Extract the [X, Y] coordinate from the center of the cell holding the provided text.  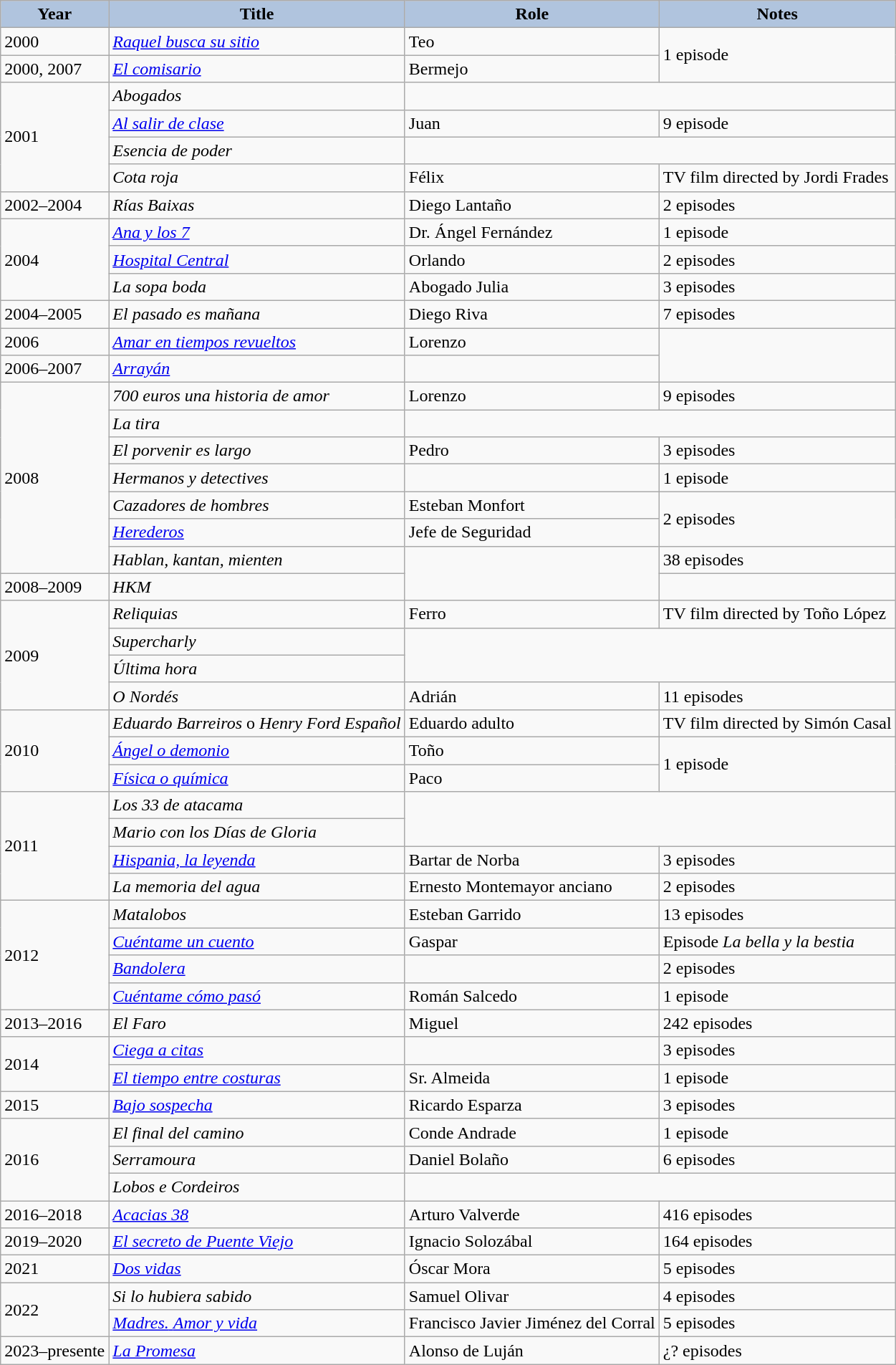
Ferro [531, 614]
Role [531, 14]
¿? episodes [777, 1351]
Abogado Julia [531, 287]
Madres. Amor y vida [257, 1323]
La tira [257, 423]
Si lo hubiera sabido [257, 1296]
Dr. Ángel Fernández [531, 232]
Adrián [531, 696]
Episode La bella y la bestia [777, 942]
Supercharly [257, 641]
TV film directed by Simón Casal [777, 723]
Eduardo adulto [531, 723]
Física o química [257, 777]
La memoria del agua [257, 887]
Miguel [531, 1023]
2011 [54, 846]
Hispania, la leyenda [257, 860]
Samuel Olivar [531, 1296]
Jefe de Seguridad [531, 532]
Sr. Almeida [531, 1078]
Orlando [531, 259]
Lobos e Cordeiros [257, 1187]
Abogados [257, 96]
Matalobos [257, 914]
2016 [54, 1159]
2022 [54, 1310]
El final del camino [257, 1132]
416 episodes [777, 1215]
Dos vidas [257, 1269]
2016–2018 [54, 1215]
El secreto de Puente Viejo [257, 1242]
2004 [54, 259]
Year [54, 14]
4 episodes [777, 1296]
2023–presente [54, 1351]
Conde Andrade [531, 1132]
Última hora [257, 669]
Esteban Garrido [531, 914]
TV film directed by Toño López [777, 614]
2002–2004 [54, 205]
La sopa boda [257, 287]
Reliquias [257, 614]
Félix [531, 178]
Amar en tiempos revueltos [257, 342]
Esencia de poder [257, 150]
2001 [54, 137]
2013–2016 [54, 1023]
O Nordés [257, 696]
Al salir de clase [257, 123]
Daniel Bolaño [531, 1159]
Bandolera [257, 969]
2008 [54, 478]
Bajo sospecha [257, 1105]
Bartar de Norba [531, 860]
Cazadores de hombres [257, 505]
Serramoura [257, 1159]
2012 [54, 955]
Cota roja [257, 178]
Ciega a citas [257, 1050]
242 episodes [777, 1023]
6 episodes [777, 1159]
Cuéntame cómo pasó [257, 996]
Alonso de Luján [531, 1351]
Juan [531, 123]
7 episodes [777, 314]
TV film directed by Jordi Frades [777, 178]
Gaspar [531, 942]
Acacias 38 [257, 1215]
Diego Lantaño [531, 205]
El comisario [257, 69]
El pasado es mañana [257, 314]
El Faro [257, 1023]
2006–2007 [54, 369]
HKM [257, 587]
Teo [531, 42]
Francisco Javier Jiménez del Corral [531, 1323]
Bermejo [531, 69]
2006 [54, 342]
2021 [54, 1269]
El tiempo entre costuras [257, 1078]
700 euros una historia de amor [257, 396]
El porvenir es largo [257, 451]
Ricardo Esparza [531, 1105]
2019–2020 [54, 1242]
Paco [531, 777]
Rías Baixas [257, 205]
Diego Riva [531, 314]
Óscar Mora [531, 1269]
2004–2005 [54, 314]
Arturo Valverde [531, 1215]
Ignacio Solozábal [531, 1242]
Toño [531, 750]
Ernesto Montemayor anciano [531, 887]
Pedro [531, 451]
Herederos [257, 532]
Mario con los Días de Gloria [257, 833]
2009 [54, 655]
Raquel busca su sitio [257, 42]
Esteban Monfort [531, 505]
2010 [54, 750]
Notes [777, 14]
Román Salcedo [531, 996]
Cuéntame un cuento [257, 942]
Hermanos y detectives [257, 478]
Eduardo Barreiros o Henry Ford Español [257, 723]
11 episodes [777, 696]
9 episode [777, 123]
2015 [54, 1105]
13 episodes [777, 914]
La Promesa [257, 1351]
9 episodes [777, 396]
Arrayán [257, 369]
Ángel o demonio [257, 750]
38 episodes [777, 560]
2000 [54, 42]
Los 33 de atacama [257, 805]
Hospital Central [257, 259]
2008–2009 [54, 587]
Ana y los 7 [257, 232]
2014 [54, 1064]
164 episodes [777, 1242]
2000, 2007 [54, 69]
Title [257, 14]
Hablan, kantan, mienten [257, 560]
